Return the [x, y] coordinate for the center point of the cell that contains the specified text.  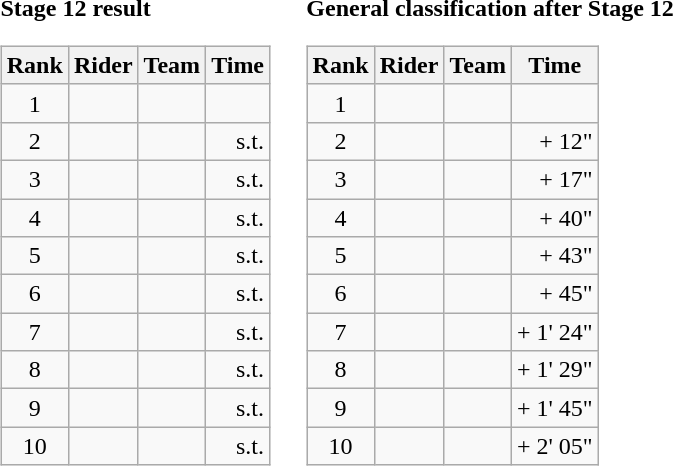
+ 12" [554, 141]
+ 43" [554, 256]
+ 1' 29" [554, 370]
+ 17" [554, 179]
+ 40" [554, 217]
+ 1' 45" [554, 408]
+ 2' 05" [554, 446]
+ 45" [554, 294]
+ 1' 24" [554, 332]
